Search for the cell housing the specified text and yield its (x, y) center coordinate. 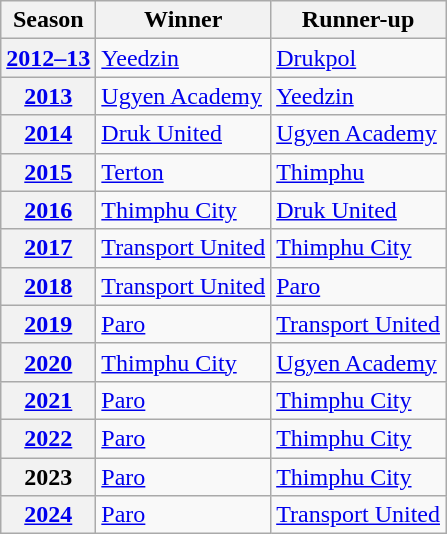
2019 (48, 324)
2013 (48, 96)
2020 (48, 362)
2021 (48, 400)
Winner (184, 20)
2018 (48, 286)
2012–13 (48, 58)
2017 (48, 248)
2015 (48, 172)
Runner-up (358, 20)
2024 (48, 515)
2016 (48, 210)
Drukpol (358, 58)
Season (48, 20)
2014 (48, 134)
Terton (184, 172)
2022 (48, 438)
2023 (48, 477)
Thimphu (358, 172)
